Identify which cell holds the provided text, then report its (x, y) central coordinate. 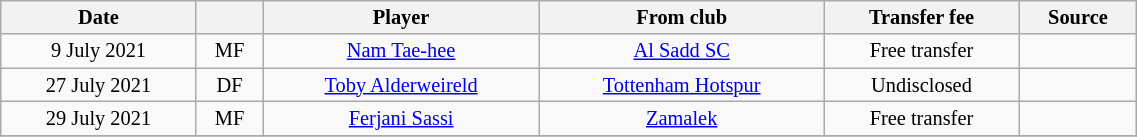
Nam Tae-hee (402, 51)
Source (1078, 17)
Al Sadd SC (681, 51)
29 July 2021 (98, 118)
Zamalek (681, 118)
From club (681, 17)
Undisclosed (922, 85)
9 July 2021 (98, 51)
Date (98, 17)
Tottenham Hotspur (681, 85)
DF (230, 85)
Player (402, 17)
27 July 2021 (98, 85)
Toby Alderweireld (402, 85)
Transfer fee (922, 17)
Ferjani Sassi (402, 118)
